Return [x, y] of the center of cell containing provided text 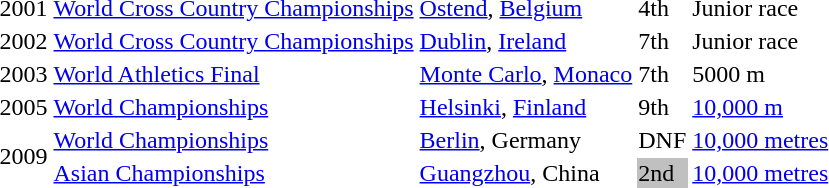
Helsinki, Finland [526, 107]
Berlin, Germany [526, 140]
9th [662, 107]
Monte Carlo, Monaco [526, 74]
DNF [662, 140]
2nd [662, 173]
Guangzhou, China [526, 173]
World Cross Country Championships [234, 41]
Asian Championships [234, 173]
Dublin, Ireland [526, 41]
World Athletics Final [234, 74]
